Locate the cell with the specified text and output its (x, y) center coordinate. 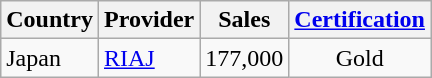
Provider (148, 20)
177,000 (244, 58)
Certification (360, 20)
Japan (50, 58)
Gold (360, 58)
Sales (244, 20)
RIAJ (148, 58)
Country (50, 20)
